Return the (x, y) coordinate for the center point of the cell that contains the specified text.  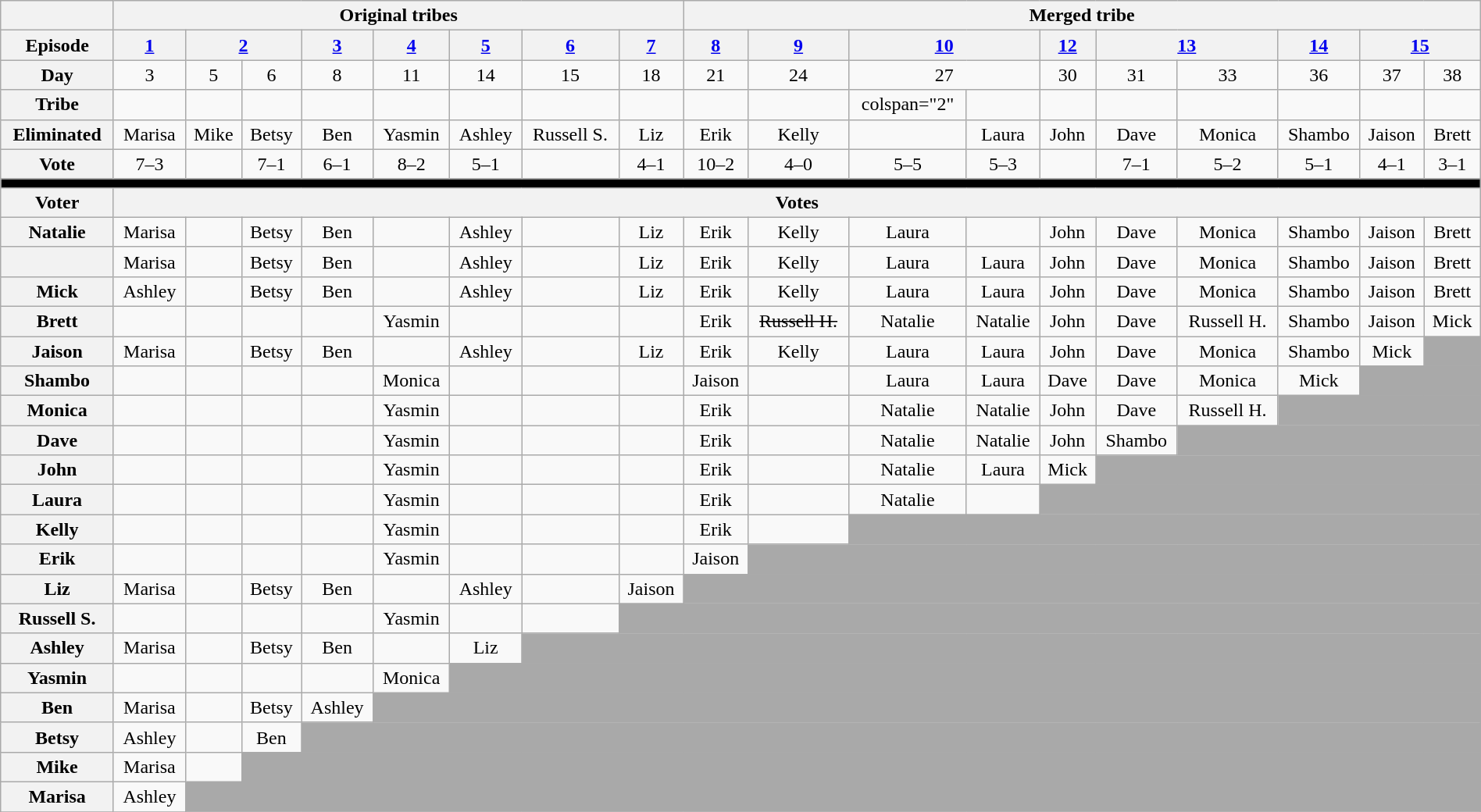
Original tribes (398, 16)
5–5 (908, 164)
31 (1137, 75)
Day (58, 75)
21 (716, 75)
10–2 (716, 164)
3–1 (1452, 164)
36 (1319, 75)
Eliminated (58, 134)
4 (412, 45)
Voter (58, 202)
11 (412, 75)
8–2 (412, 164)
Vote (58, 164)
38 (1452, 75)
13 (1187, 45)
33 (1228, 75)
6–1 (337, 164)
27 (944, 75)
Votes (797, 202)
10 (944, 45)
Tribe (58, 105)
30 (1068, 75)
7 (651, 45)
37 (1392, 75)
18 (651, 75)
4–0 (798, 164)
2 (243, 45)
colspan="2" (908, 105)
7–3 (149, 164)
12 (1068, 45)
Episode (58, 45)
24 (798, 75)
Merged tribe (1082, 16)
9 (798, 45)
1 (149, 45)
5–3 (1003, 164)
5–2 (1228, 164)
